Return [X, Y] of the center of cell containing provided text 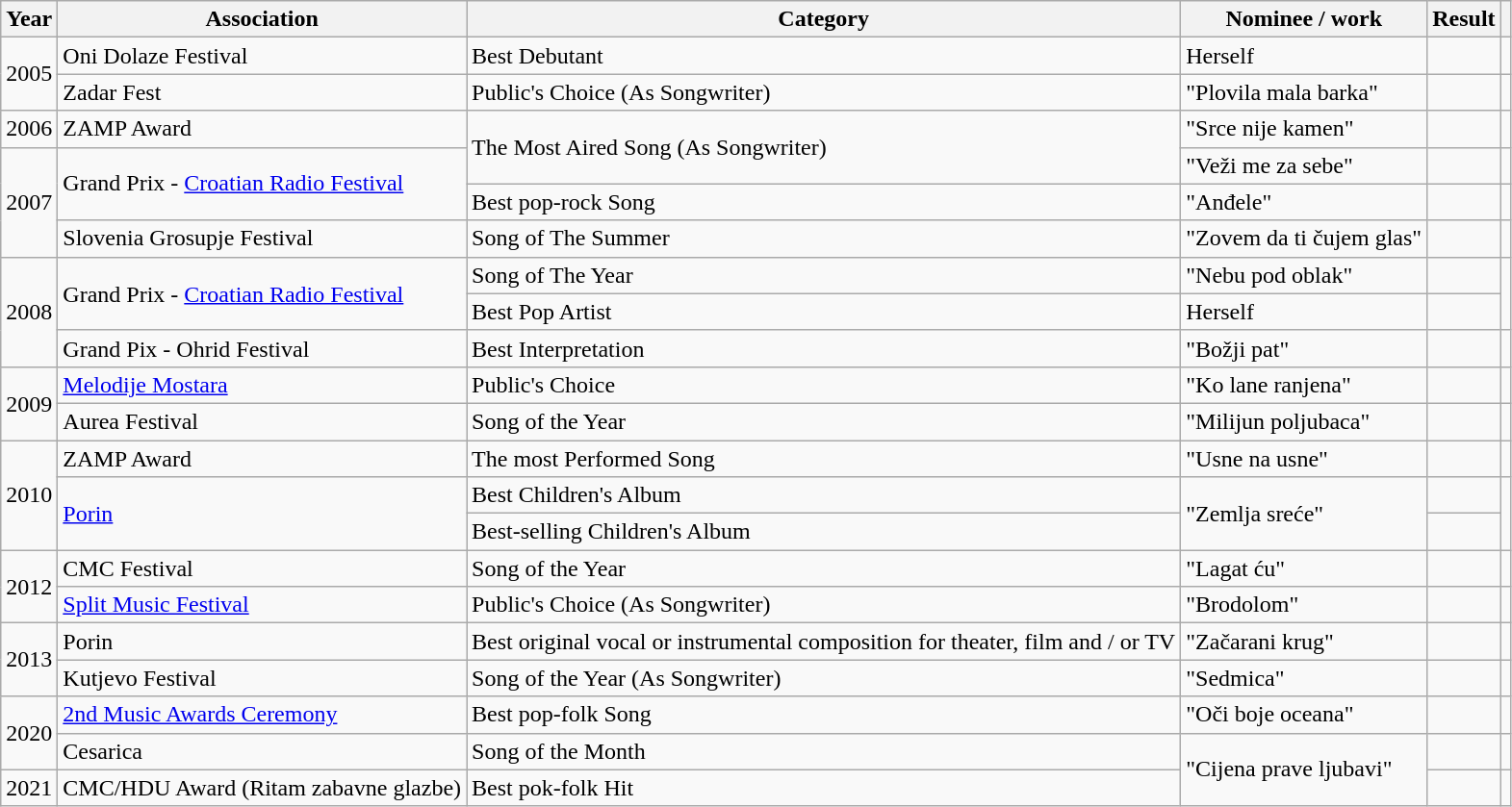
Kutjevo Festival [262, 678]
The most Performed Song [824, 459]
"Brodolom" [1304, 605]
Best pop-rock Song [824, 202]
Public's Choice [824, 385]
"Usne na usne" [1304, 459]
Best Interpretation [824, 348]
Best Pop Artist [824, 312]
"Lagat ću" [1304, 568]
"Ko lane ranjena" [1304, 385]
CMC/HDU Award (Ritam zabavne glazbe) [262, 788]
Song of The Year [824, 275]
2005 [29, 74]
Aurea Festival [262, 421]
2nd Music Awards Ceremony [262, 715]
2008 [29, 312]
Song of the Year (As Songwriter) [824, 678]
Best Children's Album [824, 495]
Slovenia Grosupje Festival [262, 239]
CMC Festival [262, 568]
"Zemlja sreće" [1304, 514]
Best-selling Children's Album [824, 532]
Zadar Fest [262, 92]
"Srce nije kamen" [1304, 129]
"Plovila mala barka" [1304, 92]
Oni Dolaze Festival [262, 56]
Result [1464, 19]
Melodije Mostara [262, 385]
Best original vocal or instrumental composition for theater, film and / or TV [824, 642]
Split Music Festival [262, 605]
2020 [29, 733]
"Oči boje oceana" [1304, 715]
2007 [29, 202]
2013 [29, 660]
"Milijun poljubaca" [1304, 421]
"Božji pat" [1304, 348]
"Anđele" [1304, 202]
Best pop-folk Song [824, 715]
"Veži me za sebe" [1304, 165]
"Cijena prave ljubavi" [1304, 769]
Year [29, 19]
"Zovem da ti čujem glas" [1304, 239]
Song of the Month [824, 751]
Song of The Summer [824, 239]
"Nebu pod oblak" [1304, 275]
"Začarani krug" [1304, 642]
Grand Pix - Ohrid Festival [262, 348]
Best Debutant [824, 56]
2010 [29, 495]
2009 [29, 403]
Best pok-folk Hit [824, 788]
2006 [29, 129]
Category [824, 19]
2012 [29, 587]
2021 [29, 788]
The Most Aired Song (As Songwriter) [824, 147]
Association [262, 19]
"Sedmica" [1304, 678]
Nominee / work [1304, 19]
Cesarica [262, 751]
